Capture the cell that displays the provided text and extract its [x, y] central coordinate. 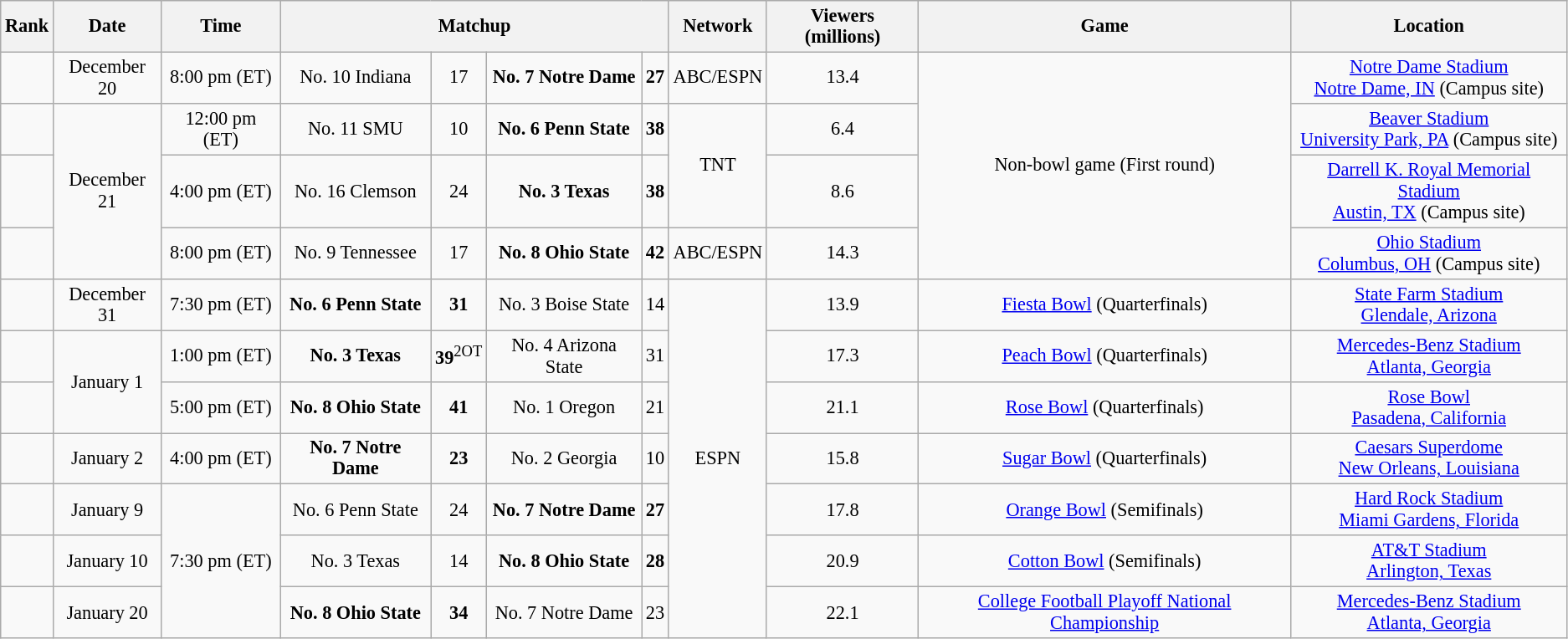
Hard Rock StadiumMiami Gardens, Florida [1429, 510]
Sugar Bowl (Quarterfinals) [1104, 458]
December 21 [107, 191]
5:00 pm (ET) [221, 406]
Non-bowl game (First round) [1104, 166]
Darrell K. Royal Memorial StadiumAustin, TX (Campus site) [1429, 191]
No. 2 Georgia [564, 458]
Rank [27, 27]
No. 10 Indiana [356, 77]
42 [656, 253]
No. 9 Tennessee [356, 253]
No. 4 Arizona State [564, 356]
No. 3 Boise State [564, 304]
15.8 [842, 458]
TNT [718, 165]
34 [459, 612]
Rose Bowl (Quarterfinals) [1104, 406]
Viewers (millions) [842, 27]
392OT [459, 356]
41 [459, 406]
Game [1104, 27]
Location [1429, 27]
13.9 [842, 304]
January 20 [107, 612]
17.3 [842, 356]
Network [718, 27]
8.6 [842, 191]
Cotton Bowl (Semifinals) [1104, 560]
January 2 [107, 458]
12:00 pm (ET) [221, 129]
Orange Bowl (Semifinals) [1104, 510]
Rose BowlPasadena, California [1429, 406]
22.1 [842, 612]
January 10 [107, 560]
January 1 [107, 381]
Time [221, 27]
20.9 [842, 560]
Matchup [474, 27]
No. 1 Oregon [564, 406]
21 [656, 406]
13.4 [842, 77]
Beaver StadiumUniversity Park, PA (Campus site) [1429, 129]
December 31 [107, 304]
1:00 pm (ET) [221, 356]
6.4 [842, 129]
January 9 [107, 510]
Ohio StadiumColumbus, OH (Campus site) [1429, 253]
State Farm StadiumGlendale, Arizona [1429, 304]
December 20 [107, 77]
14.3 [842, 253]
Peach Bowl (Quarterfinals) [1104, 356]
Notre Dame StadiumNotre Dame, IN (Campus site) [1429, 77]
College Football Playoff National Championship [1104, 612]
Date [107, 27]
ESPN [718, 458]
Fiesta Bowl (Quarterfinals) [1104, 304]
No. 11 SMU [356, 129]
28 [656, 560]
Caesars SuperdomeNew Orleans, Louisiana [1429, 458]
17.8 [842, 510]
21.1 [842, 406]
No. 16 Clemson [356, 191]
AT&T StadiumArlington, Texas [1429, 560]
